Pinpoint the cell where the given text exists, returning its (X, Y) midpoint coordinate. 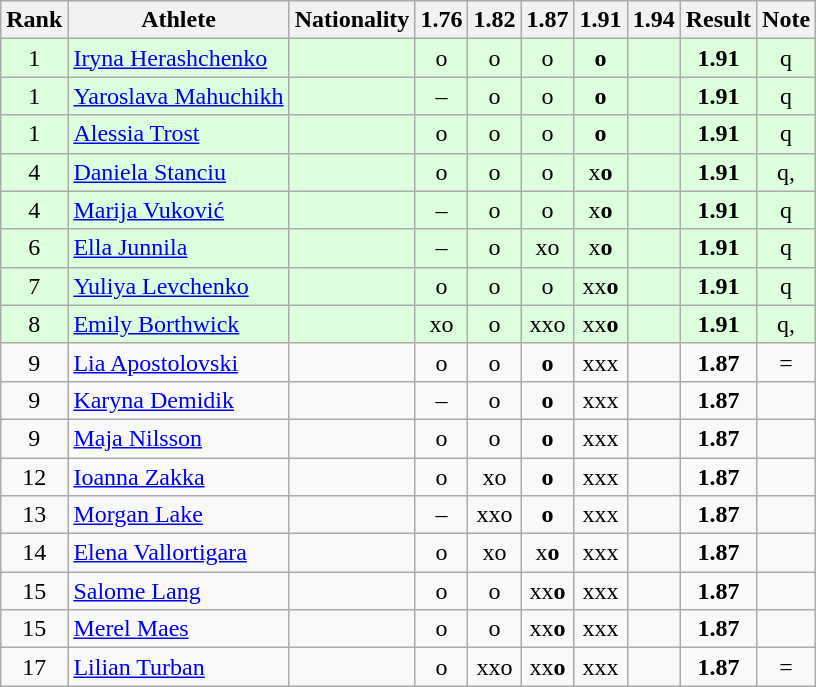
Yuliya Levchenko (178, 286)
Karyna Demidik (178, 400)
Ioanna Zakka (178, 477)
Result (718, 20)
Note (786, 20)
Salome Lang (178, 591)
17 (34, 667)
Marija Vuković (178, 210)
Lilian Turban (178, 667)
7 (34, 286)
1.76 (442, 20)
1.94 (654, 20)
Athlete (178, 20)
Rank (34, 20)
Elena Vallortigara (178, 553)
6 (34, 248)
1.82 (494, 20)
Nationality (352, 20)
Maja Nilsson (178, 438)
8 (34, 324)
Alessia Trost (178, 134)
Merel Maes (178, 629)
Emily Borthwick (178, 324)
Yaroslava Mahuchikh (178, 96)
14 (34, 553)
12 (34, 477)
13 (34, 515)
Morgan Lake (178, 515)
Iryna Herashchenko (178, 58)
Ella Junnila (178, 248)
Lia Apostolovski (178, 362)
Daniela Stanciu (178, 172)
